For the text-containing cell, return its midpoint in (X, Y) coordinate format. 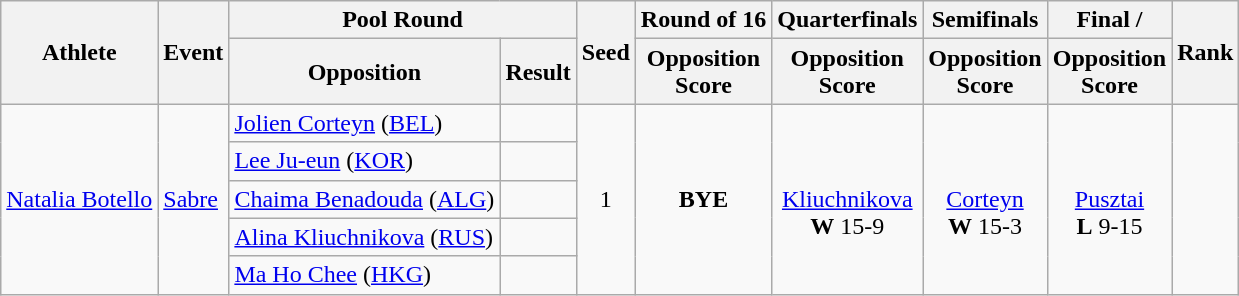
Round of 16 (703, 20)
Seed (606, 52)
Chaima Benadouda (ALG) (364, 199)
Sabre (194, 199)
Pool Round (402, 20)
CorteynW 15-3 (985, 199)
Ma Ho Chee (HKG) (364, 275)
Rank (1206, 52)
Event (194, 52)
BYE (703, 199)
Natalia Botello (80, 199)
Jolien Corteyn (BEL) (364, 123)
Alina Kliuchnikova (RUS) (364, 237)
Quarterfinals (848, 20)
Result (538, 72)
Opposition (364, 72)
Athlete (80, 52)
Lee Ju-eun (KOR) (364, 161)
KliuchnikovaW 15-9 (848, 199)
1 (606, 199)
PusztaiL 9-15 (1109, 199)
Semifinals (985, 20)
Final / (1109, 20)
